Return the (X, Y) coordinate for the center point of the cell that contains the specified text.  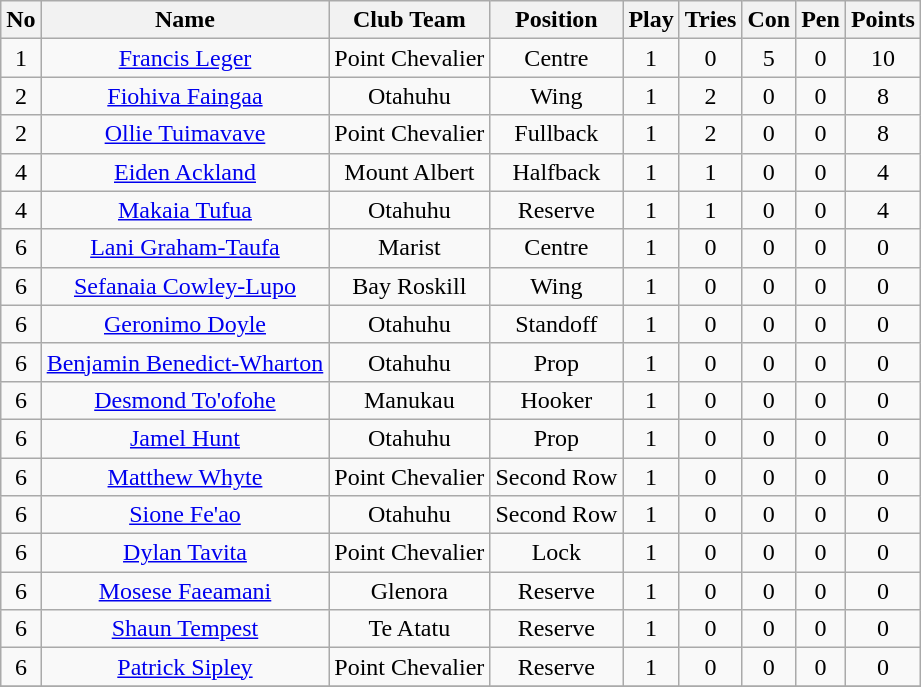
Matthew Whyte (185, 477)
Lock (556, 553)
Desmond To'ofohe (185, 400)
Mosese Faeamani (185, 591)
Tries (710, 20)
5 (769, 58)
Eiden Ackland (185, 172)
Dylan Tavita (185, 553)
Shaun Tempest (185, 629)
Club Team (410, 20)
Glenora (410, 591)
Lani Graham-Taufa (185, 248)
Standoff (556, 324)
Position (556, 20)
Mount Albert (410, 172)
Hooker (556, 400)
10 (882, 58)
Fullback (556, 134)
Fiohiva Faingaa (185, 96)
Jamel Hunt (185, 438)
No (21, 20)
Con (769, 20)
Name (185, 20)
Play (651, 20)
Makaia Tufua (185, 210)
Benjamin Benedict-Wharton (185, 362)
Francis Leger (185, 58)
Sefanaia Cowley-Lupo (185, 286)
Geronimo Doyle (185, 324)
Pen (821, 20)
Marist (410, 248)
Points (882, 20)
Ollie Tuimavave (185, 134)
Bay Roskill (410, 286)
Manukau (410, 400)
Te Atatu (410, 629)
Halfback (556, 172)
Patrick Sipley (185, 667)
Sione Fe'ao (185, 515)
